Search for the cell housing the specified text and yield its (X, Y) center coordinate. 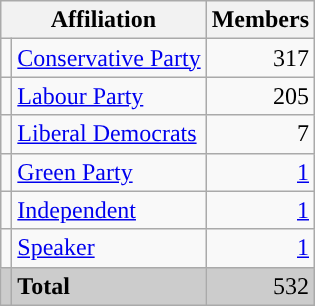
Members (260, 20)
Labour Party (109, 96)
Affiliation (104, 20)
Speaker (109, 248)
Green Party (109, 172)
7 (260, 134)
205 (260, 96)
532 (260, 286)
Conservative Party (109, 58)
Independent (109, 210)
317 (260, 58)
Liberal Democrats (109, 134)
Total (109, 286)
